Return [x, y] of the center of cell containing provided text 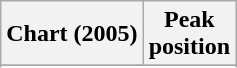
Peakposition [189, 34]
Chart (2005) [72, 34]
